Extract the (X, Y) coordinate from the center of the cell holding the provided text.  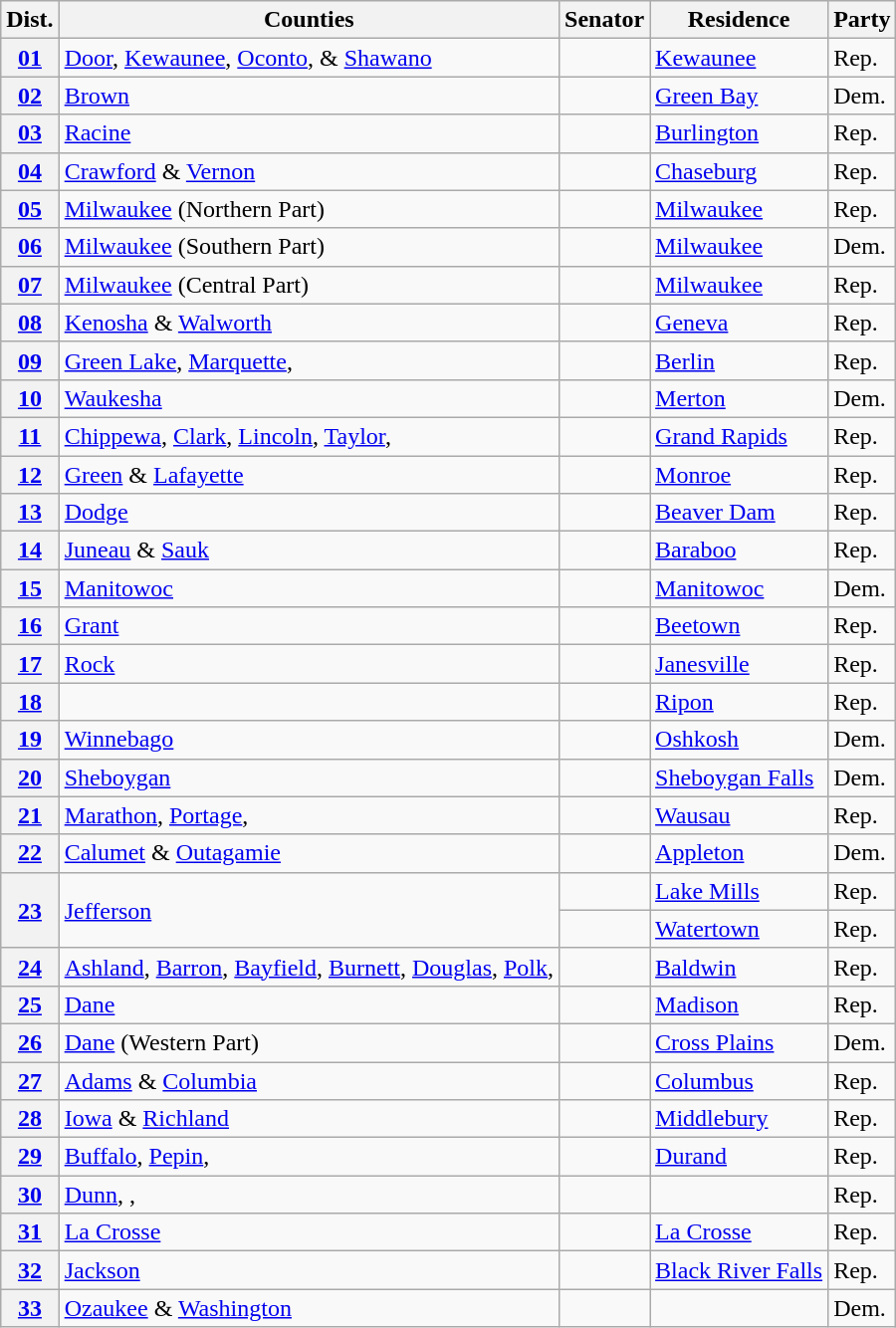
Waukesha (309, 398)
Kenosha & Walworth (309, 323)
06 (30, 247)
21 (30, 815)
29 (30, 1157)
11 (30, 436)
18 (30, 702)
25 (30, 1004)
08 (30, 323)
Berlin (739, 360)
17 (30, 664)
03 (30, 133)
19 (30, 740)
Marathon, Portage, (309, 815)
01 (30, 58)
Burlington (739, 133)
Milwaukee (Southern Part) (309, 247)
16 (30, 626)
05 (30, 209)
22 (30, 853)
Ozaukee & Washington (309, 1308)
Geneva (739, 323)
Adams & Columbia (309, 1080)
23 (30, 910)
Ripon (739, 702)
Grand Rapids (739, 436)
Baldwin (739, 967)
Brown (309, 96)
Madison (739, 1004)
Door, Kewaunee, Oconto, & Shawano (309, 58)
Sheboygan Falls (739, 777)
Dane (Western Part) (309, 1042)
Durand (739, 1157)
Jefferson (309, 910)
Wausau (739, 815)
10 (30, 398)
Green Bay (739, 96)
Juneau & Sauk (309, 551)
Party (862, 20)
Lake Mills (739, 891)
Watertown (739, 929)
Dunn, , (309, 1195)
Beetown (739, 626)
32 (30, 1270)
Baraboo (739, 551)
Buffalo, Pepin, (309, 1157)
Sheboygan (309, 777)
12 (30, 475)
Dist. (30, 20)
Senator (605, 20)
Rock (309, 664)
Calumet & Outagamie (309, 853)
27 (30, 1080)
30 (30, 1195)
Jackson (309, 1270)
Racine (309, 133)
Oshkosh (739, 740)
28 (30, 1119)
Black River Falls (739, 1270)
Chaseburg (739, 171)
Monroe (739, 475)
Merton (739, 398)
24 (30, 967)
15 (30, 588)
Dodge (309, 513)
Iowa & Richland (309, 1119)
Counties (309, 20)
02 (30, 96)
Grant (309, 626)
Green & Lafayette (309, 475)
Crawford & Vernon (309, 171)
Milwaukee (Northern Part) (309, 209)
Cross Plains (739, 1042)
Winnebago (309, 740)
33 (30, 1308)
Dane (309, 1004)
Janesville (739, 664)
09 (30, 360)
Beaver Dam (739, 513)
07 (30, 285)
20 (30, 777)
Green Lake, Marquette, (309, 360)
04 (30, 171)
Chippewa, Clark, Lincoln, Taylor, (309, 436)
14 (30, 551)
Ashland, Barron, Bayfield, Burnett, Douglas, Polk, (309, 967)
Kewaunee (739, 58)
Residence (739, 20)
Middlebury (739, 1119)
Columbus (739, 1080)
26 (30, 1042)
31 (30, 1232)
13 (30, 513)
Milwaukee (Central Part) (309, 285)
Appleton (739, 853)
